Detect which cell encompasses the target text, then output its [X, Y] center coordinate. 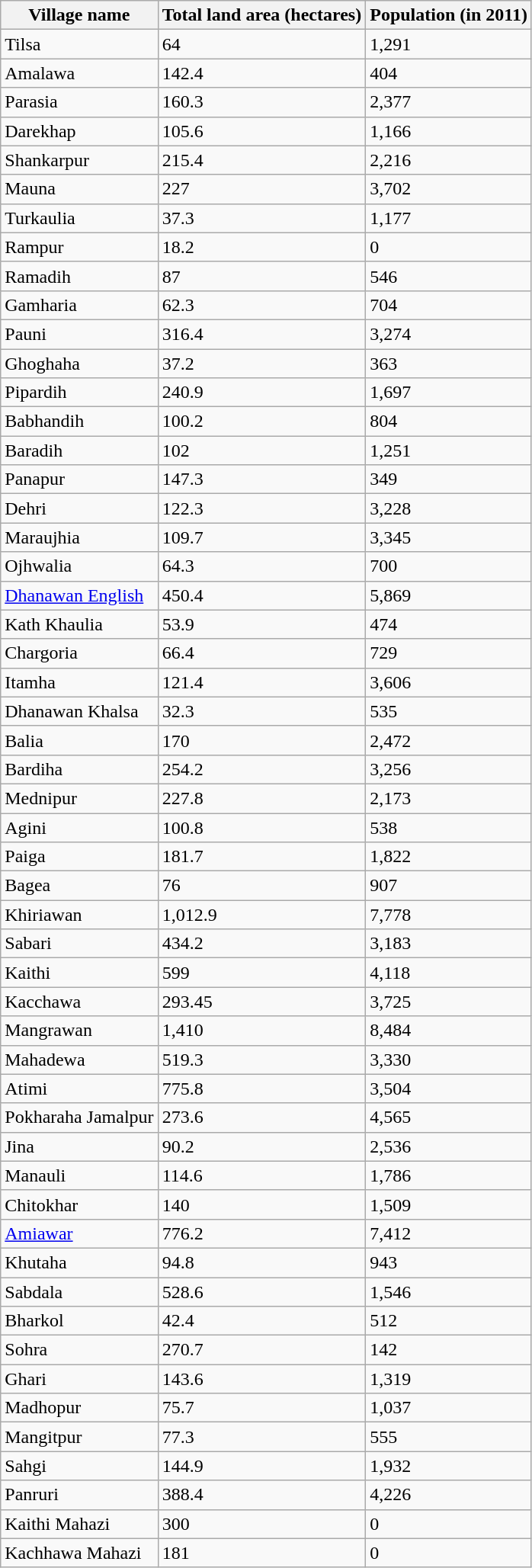
Dhanawan Khalsa [79, 711]
512 [449, 1321]
Village name [79, 15]
388.4 [262, 1495]
3,330 [449, 1060]
Ramadih [79, 276]
907 [449, 886]
94.8 [262, 1262]
804 [449, 422]
Pokharaha Jamalpur [79, 1117]
140 [262, 1204]
114.6 [262, 1175]
142.4 [262, 73]
8,484 [449, 1031]
546 [449, 276]
Bardiha [79, 769]
Agini [79, 827]
450.4 [262, 595]
Bagea [79, 886]
Bharkol [79, 1321]
227 [262, 189]
1,166 [449, 131]
Khutaha [79, 1262]
Ghari [79, 1379]
Jina [79, 1146]
4,118 [449, 973]
404 [449, 73]
3,504 [449, 1089]
170 [262, 740]
Paiga [79, 857]
300 [262, 1524]
3,228 [449, 508]
32.3 [262, 711]
100.8 [262, 827]
Total land area (hectares) [262, 15]
Sohra [79, 1350]
Chargoria [79, 653]
3,702 [449, 189]
160.3 [262, 102]
Manauli [79, 1175]
943 [449, 1262]
64 [262, 44]
1,037 [449, 1408]
102 [262, 451]
37.2 [262, 364]
599 [262, 973]
144.9 [262, 1466]
90.2 [262, 1146]
7,778 [449, 915]
1,251 [449, 451]
Chitokhar [79, 1204]
Turkaulia [79, 218]
Dhanawan English [79, 595]
Itamha [79, 682]
240.9 [262, 393]
66.4 [262, 653]
76 [262, 886]
349 [449, 479]
Sabdala [79, 1292]
1,291 [449, 44]
Atimi [79, 1089]
3,345 [449, 537]
75.7 [262, 1408]
729 [449, 653]
122.3 [262, 508]
3,606 [449, 682]
Khiriawan [79, 915]
Kaithi Mahazi [79, 1524]
434.2 [262, 944]
Rampur [79, 247]
100.2 [262, 422]
18.2 [262, 247]
Pauni [79, 334]
3,183 [449, 944]
538 [449, 827]
Kacchawa [79, 1002]
3,256 [449, 769]
105.6 [262, 131]
Sabari [79, 944]
1,822 [449, 857]
Babhandih [79, 422]
474 [449, 624]
2,536 [449, 1146]
2,216 [449, 160]
1,177 [449, 218]
Kaithi [79, 973]
273.6 [262, 1117]
53.9 [262, 624]
Sahgi [79, 1466]
227.8 [262, 798]
Amiawar [79, 1233]
704 [449, 305]
316.4 [262, 334]
Population (in 2011) [449, 15]
Parasia [79, 102]
Baradih [79, 451]
7,412 [449, 1233]
109.7 [262, 537]
2,377 [449, 102]
528.6 [262, 1292]
Shankarpur [79, 160]
519.3 [262, 1060]
215.4 [262, 160]
Dehri [79, 508]
87 [262, 276]
4,565 [449, 1117]
Kath Khaulia [79, 624]
Panruri [79, 1495]
1,410 [262, 1031]
Ghoghaha [79, 364]
Darekhap [79, 131]
4,226 [449, 1495]
535 [449, 711]
3,274 [449, 334]
Mangitpur [79, 1437]
Ojhwalia [79, 566]
700 [449, 566]
181 [262, 1553]
Mednipur [79, 798]
143.6 [262, 1379]
1,786 [449, 1175]
775.8 [262, 1089]
Amalawa [79, 73]
254.2 [262, 769]
Maraujhia [79, 537]
1,932 [449, 1466]
42.4 [262, 1321]
Balia [79, 740]
Kachhawa Mahazi [79, 1553]
270.7 [262, 1350]
1,697 [449, 393]
5,869 [449, 595]
1,509 [449, 1204]
Tilsa [79, 44]
64.3 [262, 566]
293.45 [262, 1002]
181.7 [262, 857]
363 [449, 364]
147.3 [262, 479]
77.3 [262, 1437]
2,173 [449, 798]
Mahadewa [79, 1060]
142 [449, 1350]
1,319 [449, 1379]
Gamharia [79, 305]
555 [449, 1437]
Madhopur [79, 1408]
Mauna [79, 189]
121.4 [262, 682]
1,012.9 [262, 915]
Mangrawan [79, 1031]
37.3 [262, 218]
62.3 [262, 305]
1,546 [449, 1292]
3,725 [449, 1002]
Pipardih [79, 393]
776.2 [262, 1233]
2,472 [449, 740]
Panapur [79, 479]
